Output the (X, Y) coordinate of the center of the cell containing the given text.  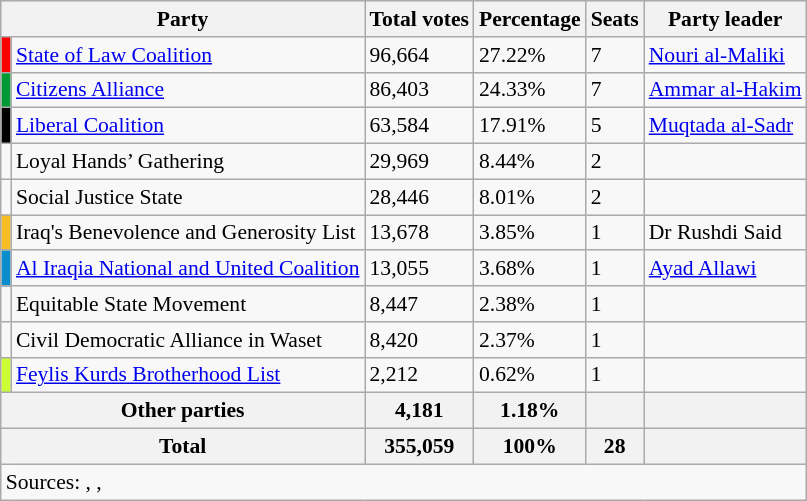
29,969 (418, 162)
Total votes (418, 19)
Total (183, 447)
Ammar al-Hakim (726, 90)
3.68% (530, 269)
Social Justice State (188, 197)
Seats (615, 19)
Iraq's Benevolence and Generosity List (188, 233)
2.38% (530, 304)
Sources: , , (404, 482)
8,447 (418, 304)
Ayad Allawi (726, 269)
2,212 (418, 375)
Equitable State Movement (188, 304)
Al Iraqia National and United Coalition (188, 269)
Other parties (183, 411)
Liberal Coalition (188, 126)
Muqtada al-Sadr (726, 126)
28 (615, 447)
Citizens Alliance (188, 90)
Dr Rushdi Said (726, 233)
Party leader (726, 19)
8.01% (530, 197)
0.62% (530, 375)
63,584 (418, 126)
Feylis Kurds Brotherhood List (188, 375)
17.91% (530, 126)
State of Law Coalition (188, 55)
1.18% (530, 411)
28,446 (418, 197)
8.44% (530, 162)
2.37% (530, 340)
4,181 (418, 411)
Nouri al-Maliki (726, 55)
5 (615, 126)
Loyal Hands’ Gathering (188, 162)
Party (183, 19)
Civil Democratic Alliance in Waset (188, 340)
86,403 (418, 90)
13,678 (418, 233)
27.22% (530, 55)
8,420 (418, 340)
355,059 (418, 447)
24.33% (530, 90)
100% (530, 447)
13,055 (418, 269)
Percentage (530, 19)
3.85% (530, 233)
96,664 (418, 55)
